Pinpoint the cell where the given text exists, returning its (X, Y) midpoint coordinate. 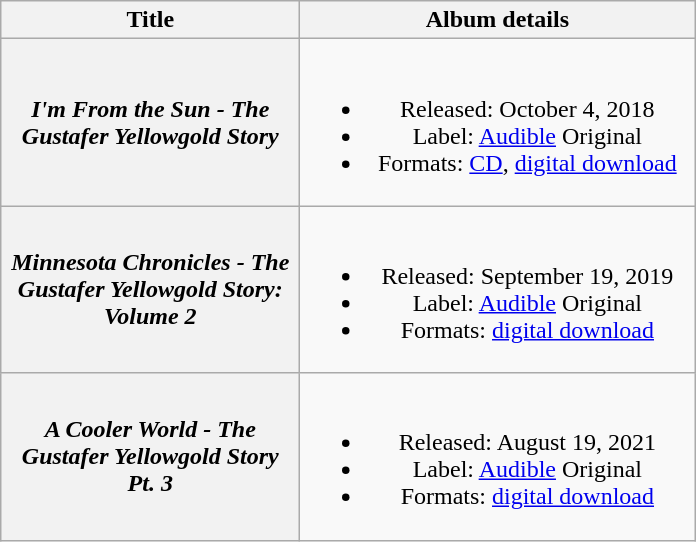
A Cooler World - The Gustafer Yellowgold Story Pt. 3 (150, 456)
Minnesota Chronicles - The Gustafer Yellowgold Story: Volume 2 (150, 290)
Released: October 4, 2018Label: Audible OriginalFormats: CD, digital download (498, 122)
Album details (498, 20)
Released: August 19, 2021Label: Audible OriginalFormats: digital download (498, 456)
I'm From the Sun - The Gustafer Yellowgold Story (150, 122)
Released: September 19, 2019Label: Audible OriginalFormats: digital download (498, 290)
Title (150, 20)
